Search for the cell housing the specified text and yield its (x, y) center coordinate. 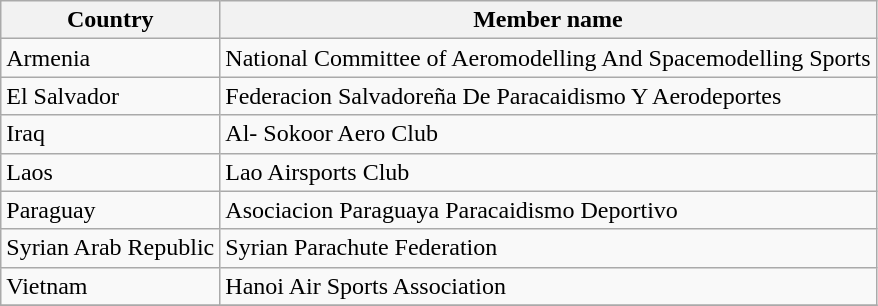
National Committee of Aeromodelling And Spacemodelling Sports (548, 58)
Paraguay (110, 210)
Hanoi Air Sports Association (548, 286)
Vietnam (110, 286)
Syrian Parachute Federation (548, 248)
Iraq (110, 134)
Asociacion Paraguaya Paracaidismo Deportivo (548, 210)
Member name (548, 20)
Laos (110, 172)
El Salvador (110, 96)
Country (110, 20)
Lao Airsports Club (548, 172)
Armenia (110, 58)
Syrian Arab Republic (110, 248)
Federacion Salvadoreña De Paracaidismo Y Aerodeportes (548, 96)
Al- Sokoor Aero Club (548, 134)
